Determine the [X, Y] coordinate at the center of the cell enclosing the given text.  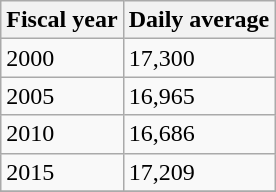
16,965 [199, 96]
2015 [62, 172]
Fiscal year [62, 20]
17,300 [199, 58]
16,686 [199, 134]
Daily average [199, 20]
2000 [62, 58]
17,209 [199, 172]
2010 [62, 134]
2005 [62, 96]
